Provide the (X, Y) coordinate of the cell's center where the given text is located.  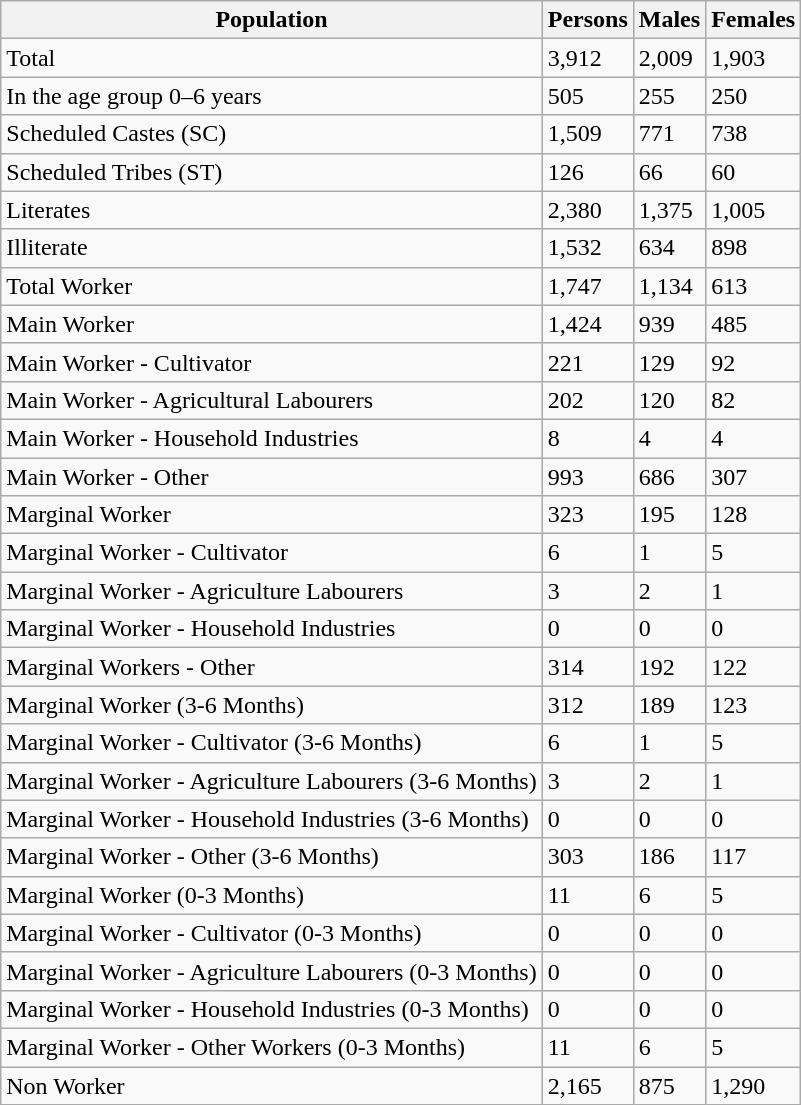
126 (588, 172)
Marginal Worker (0-3 Months) (272, 895)
123 (754, 705)
Persons (588, 20)
129 (669, 362)
Marginal Worker - Agriculture Labourers (272, 591)
Marginal Worker - Agriculture Labourers (3-6 Months) (272, 781)
Males (669, 20)
66 (669, 172)
Marginal Worker - Household Industries (0-3 Months) (272, 1009)
2,165 (588, 1085)
1,290 (754, 1085)
250 (754, 96)
Total (272, 58)
307 (754, 477)
Marginal Worker - Household Industries (3-6 Months) (272, 819)
314 (588, 667)
485 (754, 324)
2,009 (669, 58)
Marginal Worker - Agriculture Labourers (0-3 Months) (272, 971)
186 (669, 857)
Marginal Worker (272, 515)
Marginal Worker (3-6 Months) (272, 705)
Illiterate (272, 248)
613 (754, 286)
82 (754, 400)
875 (669, 1085)
3,912 (588, 58)
Scheduled Tribes (ST) (272, 172)
312 (588, 705)
2,380 (588, 210)
Main Worker - Cultivator (272, 362)
Total Worker (272, 286)
1,375 (669, 210)
Marginal Worker - Household Industries (272, 629)
In the age group 0–6 years (272, 96)
120 (669, 400)
634 (669, 248)
Marginal Worker - Cultivator (3-6 Months) (272, 743)
Main Worker - Agricultural Labourers (272, 400)
1,005 (754, 210)
Females (754, 20)
505 (588, 96)
1,134 (669, 286)
92 (754, 362)
221 (588, 362)
Scheduled Castes (SC) (272, 134)
939 (669, 324)
Main Worker (272, 324)
303 (588, 857)
686 (669, 477)
993 (588, 477)
1,747 (588, 286)
1,424 (588, 324)
Main Worker - Household Industries (272, 438)
771 (669, 134)
117 (754, 857)
1,903 (754, 58)
202 (588, 400)
195 (669, 515)
1,532 (588, 248)
Main Worker - Other (272, 477)
8 (588, 438)
128 (754, 515)
Marginal Worker - Other Workers (0-3 Months) (272, 1047)
Marginal Workers - Other (272, 667)
122 (754, 667)
1,509 (588, 134)
323 (588, 515)
Marginal Worker - Cultivator (272, 553)
898 (754, 248)
738 (754, 134)
Literates (272, 210)
Marginal Worker - Other (3-6 Months) (272, 857)
192 (669, 667)
Marginal Worker - Cultivator (0-3 Months) (272, 933)
60 (754, 172)
189 (669, 705)
Non Worker (272, 1085)
255 (669, 96)
Population (272, 20)
